Scan for the cell matching the given text and deliver its (X, Y) coordinate at center. 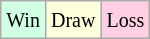
Loss (126, 20)
Win (24, 20)
Draw (72, 20)
